From the cell containing the given text, extract its center point as (x, y) coordinate. 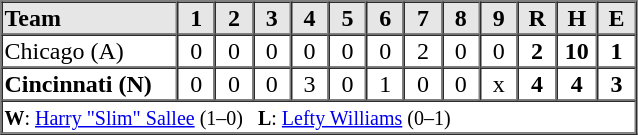
Cincinnati (N) (90, 84)
Chicago (A) (90, 50)
R (538, 18)
7 (423, 18)
H (577, 18)
5 (348, 18)
Team (90, 18)
9 (499, 18)
6 (385, 18)
x (499, 84)
10 (577, 50)
E (616, 18)
W: Harry "Slim" Sallee (1–0) L: Lefty Williams (0–1) (319, 116)
8 (461, 18)
